Detect which cell encompasses the target text, then output its [x, y] center coordinate. 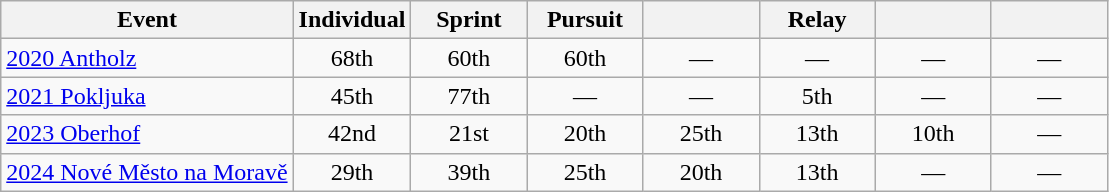
2023 Oberhof [147, 134]
39th [469, 172]
5th [817, 96]
42nd [352, 134]
45th [352, 96]
Pursuit [585, 20]
Relay [817, 20]
2021 Pokljuka [147, 96]
10th [933, 134]
68th [352, 58]
2024 Nové Město na Moravě [147, 172]
77th [469, 96]
Sprint [469, 20]
21st [469, 134]
Event [147, 20]
29th [352, 172]
2020 Antholz [147, 58]
Individual [352, 20]
